Determine the [X, Y] coordinate at the center of the cell enclosing the given text.  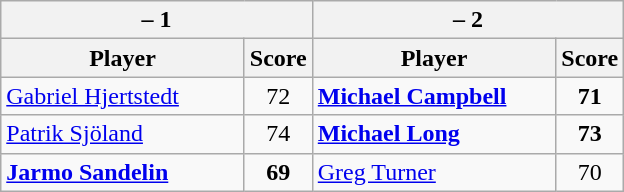
Jarmo Sandelin [123, 172]
73 [590, 134]
– 1 [157, 20]
71 [590, 96]
69 [278, 172]
Greg Turner [434, 172]
Michael Campbell [434, 96]
Gabriel Hjertstedt [123, 96]
72 [278, 96]
70 [590, 172]
– 2 [468, 20]
Michael Long [434, 134]
74 [278, 134]
Patrik Sjöland [123, 134]
